Output the [X, Y] coordinate of the center of the cell containing the given text.  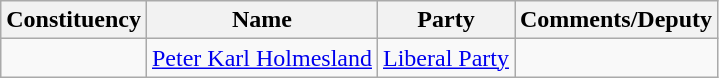
Peter Karl Holmesland [262, 58]
Liberal Party [446, 58]
Name [262, 20]
Comments/Deputy [616, 20]
Party [446, 20]
Constituency [74, 20]
